Return the [x, y] coordinate for the center point of the cell that contains the specified text.  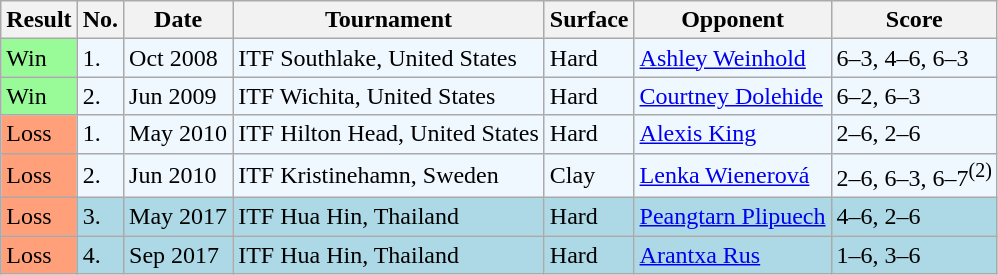
ITF Hilton Head, United States [389, 134]
ITF Southlake, United States [389, 58]
Score [914, 20]
No. [100, 20]
4–6, 2–6 [914, 217]
Arantxa Rus [732, 255]
ITF Kristinehamn, Sweden [389, 176]
Surface [589, 20]
4. [100, 255]
May 2017 [178, 217]
Result [39, 20]
2–6, 6–3, 6–7(2) [914, 176]
6–2, 6–3 [914, 96]
Tournament [389, 20]
Lenka Wienerová [732, 176]
Oct 2008 [178, 58]
Courtney Dolehide [732, 96]
May 2010 [178, 134]
6–3, 4–6, 6–3 [914, 58]
Date [178, 20]
Jun 2010 [178, 176]
Ashley Weinhold [732, 58]
ITF Wichita, United States [389, 96]
3. [100, 217]
2–6, 2–6 [914, 134]
Sep 2017 [178, 255]
Jun 2009 [178, 96]
Alexis King [732, 134]
1–6, 3–6 [914, 255]
Opponent [732, 20]
Clay [589, 176]
Peangtarn Plipuech [732, 217]
